Scan for the cell matching the given text and deliver its (x, y) coordinate at center. 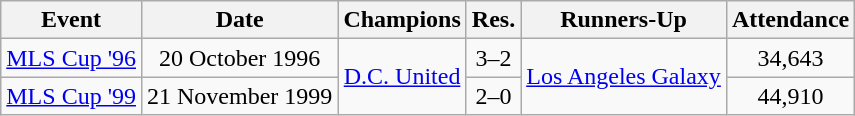
Date (239, 20)
Los Angeles Galaxy (624, 77)
21 November 1999 (239, 96)
Event (72, 20)
20 October 1996 (239, 58)
Runners-Up (624, 20)
Attendance (790, 20)
44,910 (790, 96)
MLS Cup '99 (72, 96)
Res. (493, 20)
Champions (402, 20)
2–0 (493, 96)
D.C. United (402, 77)
MLS Cup '96 (72, 58)
3–2 (493, 58)
34,643 (790, 58)
